Find where the given text appears and provide that cell's center as (X, Y) coordinate. 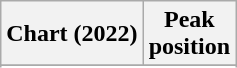
Peakposition (189, 34)
Chart (2022) (72, 34)
